Scan for the cell matching the given text and deliver its (X, Y) coordinate at center. 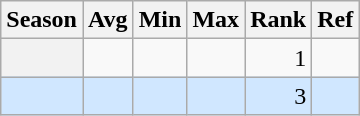
Ref (336, 20)
Max (216, 20)
Season (42, 20)
Rank (278, 20)
Avg (108, 20)
Min (160, 20)
1 (278, 58)
3 (278, 96)
